For the text-containing cell, return its midpoint in [X, Y] coordinate format. 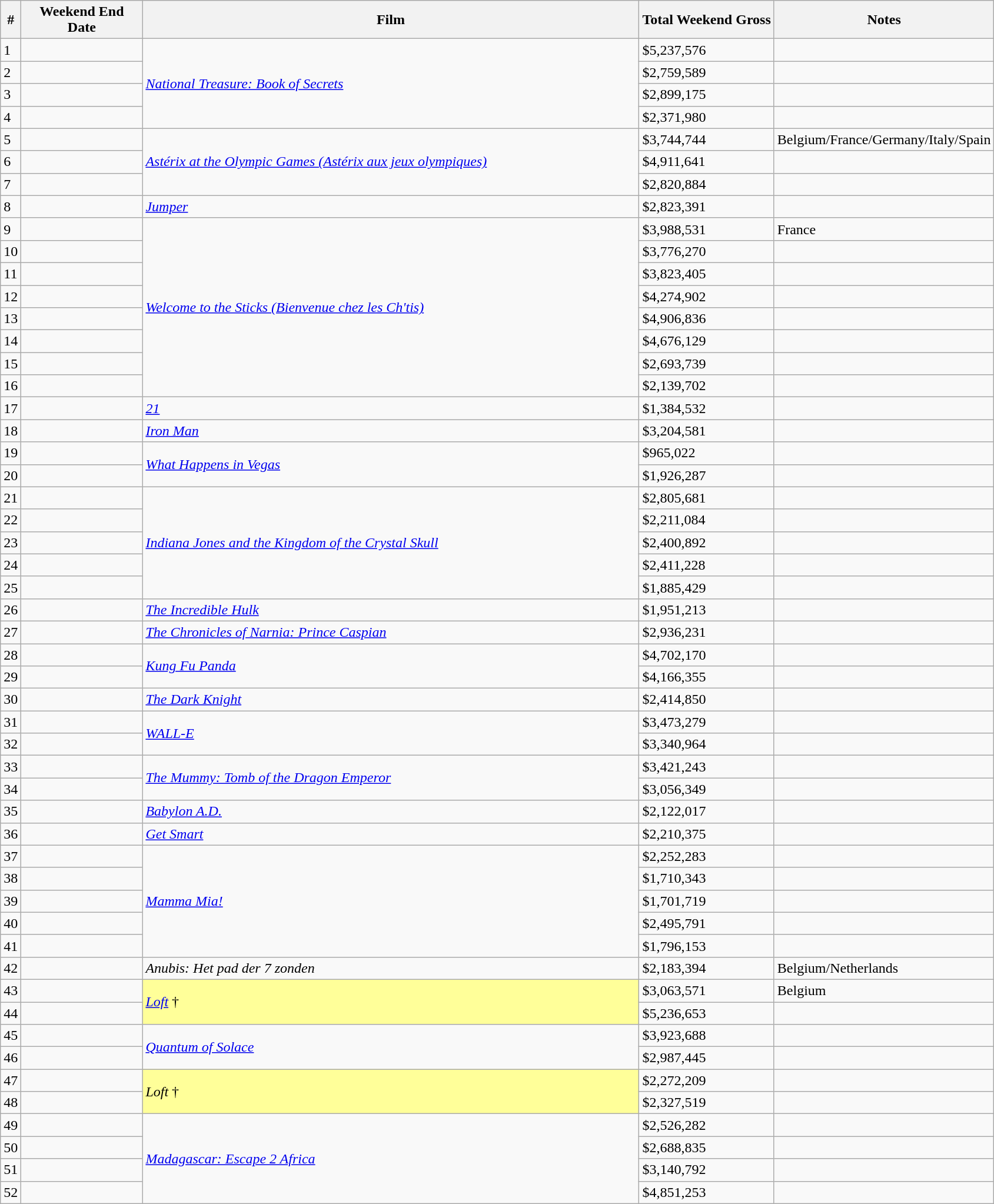
19 [11, 453]
Kung Fu Panda [391, 666]
$2,122,017 [706, 811]
3 [11, 95]
37 [11, 856]
$2,414,850 [706, 700]
Film [391, 20]
23 [11, 543]
7 [11, 184]
Anubis: Het pad der 7 zonden [391, 968]
8 [11, 207]
20 [11, 475]
39 [11, 901]
WALL-E [391, 733]
51 [11, 1170]
33 [11, 767]
$3,140,792 [706, 1170]
Quantum of Solace [391, 1047]
Weekend End Date [82, 20]
31 [11, 722]
$4,906,836 [706, 319]
Indiana Jones and the Kingdom of the Crystal Skull [391, 543]
$3,744,744 [706, 139]
26 [11, 610]
$1,926,287 [706, 475]
Total Weekend Gross [706, 20]
$2,899,175 [706, 95]
$2,211,084 [706, 520]
$2,936,231 [706, 632]
$2,805,681 [706, 498]
11 [11, 274]
30 [11, 700]
18 [11, 431]
32 [11, 744]
$3,923,688 [706, 1036]
Belgium/Netherlands [884, 968]
25 [11, 587]
27 [11, 632]
$2,210,375 [706, 834]
$1,384,532 [706, 408]
$1,885,429 [706, 587]
$965,022 [706, 453]
# [11, 20]
$4,851,253 [706, 1192]
$2,411,228 [706, 565]
$4,702,170 [706, 655]
$2,400,892 [706, 543]
5 [11, 139]
43 [11, 990]
42 [11, 968]
$4,676,129 [706, 341]
$2,139,702 [706, 386]
The Dark Knight [391, 700]
1 [11, 50]
$2,987,445 [706, 1058]
$1,710,343 [706, 879]
$2,823,391 [706, 207]
50 [11, 1148]
$2,327,519 [706, 1103]
$1,701,719 [706, 901]
$1,951,213 [706, 610]
14 [11, 341]
41 [11, 946]
40 [11, 923]
28 [11, 655]
$4,911,641 [706, 162]
Madagascar: Escape 2 Africa [391, 1159]
Notes [884, 20]
36 [11, 834]
52 [11, 1192]
$4,274,902 [706, 296]
$3,204,581 [706, 431]
$2,252,283 [706, 856]
6 [11, 162]
$2,693,739 [706, 364]
29 [11, 677]
What Happens in Vegas [391, 464]
12 [11, 296]
49 [11, 1125]
38 [11, 879]
22 [11, 520]
The Chronicles of Narnia: Prince Caspian [391, 632]
16 [11, 386]
$3,056,349 [706, 789]
$2,526,282 [706, 1125]
France [884, 229]
9 [11, 229]
Iron Man [391, 431]
45 [11, 1036]
24 [11, 565]
The Mummy: Tomb of the Dragon Emperor [391, 778]
$2,759,589 [706, 72]
Get Smart [391, 834]
Astérix at the Olympic Games (Astérix aux jeux olympiques) [391, 162]
$3,340,964 [706, 744]
34 [11, 789]
$2,371,980 [706, 117]
$3,473,279 [706, 722]
$3,988,531 [706, 229]
15 [11, 364]
Welcome to the Sticks (Bienvenue chez les Ch'tis) [391, 307]
The Incredible Hulk [391, 610]
$2,495,791 [706, 923]
Babylon A.D. [391, 811]
Jumper [391, 207]
2 [11, 72]
46 [11, 1058]
$2,183,394 [706, 968]
48 [11, 1103]
$2,688,835 [706, 1148]
Belgium [884, 990]
47 [11, 1080]
Mamma Mia! [391, 901]
National Treasure: Book of Secrets [391, 84]
10 [11, 251]
Belgium/France/Germany/Italy/Spain [884, 139]
$2,820,884 [706, 184]
35 [11, 811]
$4,166,355 [706, 677]
13 [11, 319]
$2,272,209 [706, 1080]
4 [11, 117]
$3,421,243 [706, 767]
44 [11, 1013]
$3,063,571 [706, 990]
$5,236,653 [706, 1013]
17 [11, 408]
$3,776,270 [706, 251]
$3,823,405 [706, 274]
$5,237,576 [706, 50]
$1,796,153 [706, 946]
